Return [x, y] of the center of cell containing provided text 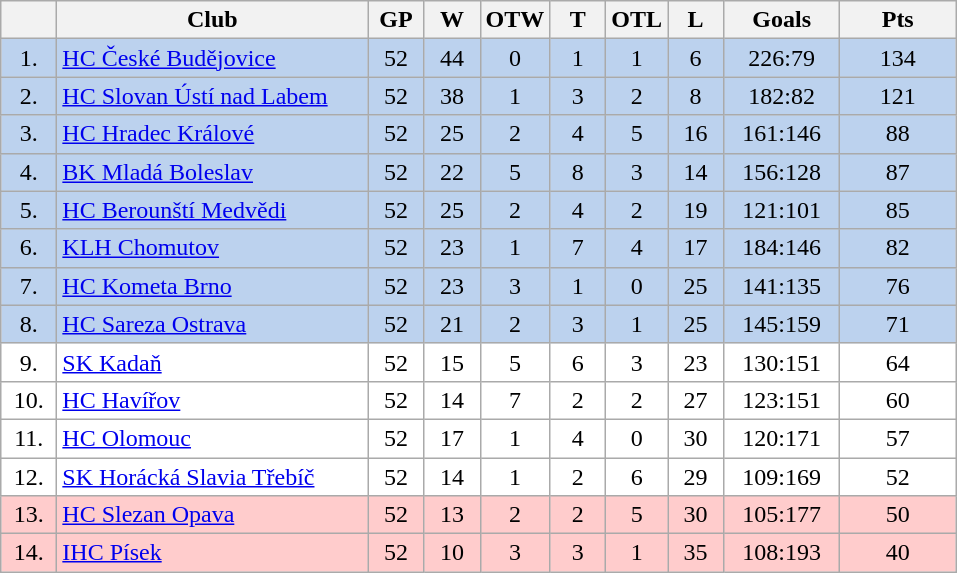
W [452, 20]
9. [29, 362]
HC Kometa Brno [212, 286]
L [696, 20]
109:169 [782, 477]
16 [696, 134]
184:146 [782, 248]
15 [452, 362]
10. [29, 400]
64 [898, 362]
OTW [515, 20]
88 [898, 134]
3. [29, 134]
130:151 [782, 362]
HC Slezan Opava [212, 515]
123:151 [782, 400]
HC Olomouc [212, 438]
8. [29, 324]
57 [898, 438]
GP [396, 20]
10 [452, 553]
29 [696, 477]
71 [898, 324]
85 [898, 210]
BK Mladá Boleslav [212, 172]
105:177 [782, 515]
35 [696, 553]
60 [898, 400]
OTL [637, 20]
27 [696, 400]
76 [898, 286]
4. [29, 172]
Pts [898, 20]
HC Slovan Ústí nad Labem [212, 96]
50 [898, 515]
182:82 [782, 96]
44 [452, 58]
KLH Chomutov [212, 248]
121:101 [782, 210]
82 [898, 248]
Club [212, 20]
141:135 [782, 286]
21 [452, 324]
87 [898, 172]
HC České Budějovice [212, 58]
6. [29, 248]
134 [898, 58]
40 [898, 553]
Goals [782, 20]
121 [898, 96]
11. [29, 438]
226:79 [782, 58]
HC Berounští Medvědi [212, 210]
HC Havířov [212, 400]
13. [29, 515]
HC Hradec Králové [212, 134]
5. [29, 210]
14. [29, 553]
7. [29, 286]
156:128 [782, 172]
IHC Písek [212, 553]
2. [29, 96]
SK Horácká Slavia Třebíč [212, 477]
1. [29, 58]
22 [452, 172]
HC Sareza Ostrava [212, 324]
161:146 [782, 134]
120:171 [782, 438]
108:193 [782, 553]
19 [696, 210]
T [578, 20]
38 [452, 96]
12. [29, 477]
SK Kadaň [212, 362]
13 [452, 515]
145:159 [782, 324]
